Find where the given text appears and provide that cell's center as [X, Y] coordinate. 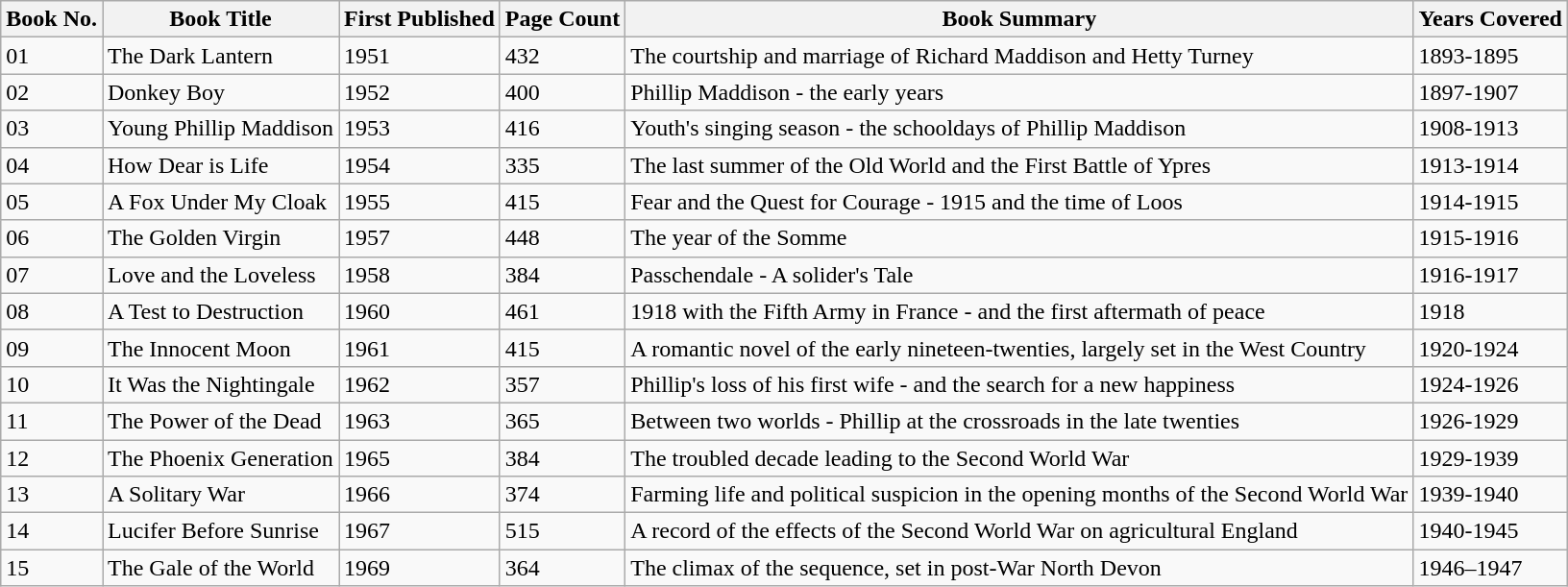
A record of the effects of the Second World War on agricultural England [1019, 531]
A Solitary War [220, 495]
1946–1947 [1491, 568]
04 [52, 165]
03 [52, 129]
10 [52, 384]
365 [562, 421]
1929-1939 [1491, 458]
Donkey Boy [220, 92]
15 [52, 568]
12 [52, 458]
1939-1940 [1491, 495]
1961 [420, 348]
The last summer of the Old World and the First Battle of Ypres [1019, 165]
1954 [420, 165]
1918 [1491, 311]
A Fox Under My Cloak [220, 202]
Youth's singing season - the schooldays of Phillip Maddison [1019, 129]
357 [562, 384]
1913-1914 [1491, 165]
08 [52, 311]
09 [52, 348]
Farming life and political suspicion in the opening months of the Second World War [1019, 495]
06 [52, 238]
14 [52, 531]
1918 with the Fifth Army in France - and the first aftermath of peace [1019, 311]
02 [52, 92]
1963 [420, 421]
1915-1916 [1491, 238]
The courtship and marriage of Richard Maddison and Hetty Turney [1019, 56]
Page Count [562, 19]
The Innocent Moon [220, 348]
1955 [420, 202]
Lucifer Before Sunrise [220, 531]
1957 [420, 238]
07 [52, 275]
364 [562, 568]
The climax of the sequence, set in post-War North Devon [1019, 568]
1967 [420, 531]
461 [562, 311]
11 [52, 421]
416 [562, 129]
1920-1924 [1491, 348]
1897-1907 [1491, 92]
The Power of the Dead [220, 421]
13 [52, 495]
The year of the Somme [1019, 238]
1893-1895 [1491, 56]
The Dark Lantern [220, 56]
1914-1915 [1491, 202]
Years Covered [1491, 19]
1969 [420, 568]
A romantic novel of the early nineteen-twenties, largely set in the West Country [1019, 348]
1960 [420, 311]
1953 [420, 129]
Phillip Maddison - the early years [1019, 92]
1926-1929 [1491, 421]
1924-1926 [1491, 384]
First Published [420, 19]
The troubled decade leading to the Second World War [1019, 458]
Book No. [52, 19]
Passchendale - A solider's Tale [1019, 275]
1958 [420, 275]
1951 [420, 56]
01 [52, 56]
1952 [420, 92]
1916-1917 [1491, 275]
The Gale of the World [220, 568]
A Test to Destruction [220, 311]
432 [562, 56]
Between two worlds - Phillip at the crossroads in the late twenties [1019, 421]
515 [562, 531]
374 [562, 495]
Phillip's loss of his first wife - and the search for a new happiness [1019, 384]
How Dear is Life [220, 165]
Fear and the Quest for Courage - 1915 and the time of Loos [1019, 202]
Book Summary [1019, 19]
1966 [420, 495]
The Golden Virgin [220, 238]
1908-1913 [1491, 129]
05 [52, 202]
It Was the Nightingale [220, 384]
Love and the Loveless [220, 275]
Book Title [220, 19]
1965 [420, 458]
448 [562, 238]
The Phoenix Generation [220, 458]
1962 [420, 384]
335 [562, 165]
400 [562, 92]
Young Phillip Maddison [220, 129]
1940-1945 [1491, 531]
